Pinpoint the cell where the given text exists, returning its [X, Y] midpoint coordinate. 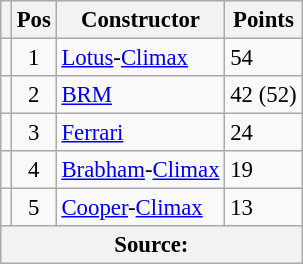
Pos [34, 20]
Lotus-Climax [140, 58]
Cooper-Climax [140, 208]
Ferrari [140, 133]
19 [264, 170]
Points [264, 20]
54 [264, 58]
Brabham-Climax [140, 170]
2 [34, 95]
3 [34, 133]
1 [34, 58]
Source: [152, 245]
24 [264, 133]
5 [34, 208]
BRM [140, 95]
Constructor [140, 20]
13 [264, 208]
42 (52) [264, 95]
4 [34, 170]
